Locate the cell with the specified text and output its [x, y] center coordinate. 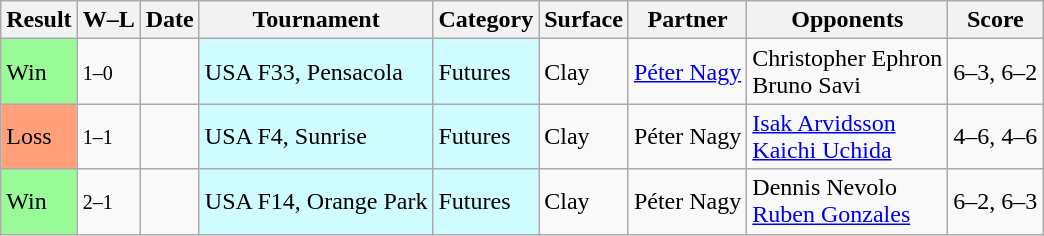
Score [996, 20]
Dennis Nevolo Ruben Gonzales [848, 202]
Category [486, 20]
Surface [584, 20]
Christopher Ephron Bruno Savi [848, 72]
2–1 [108, 202]
W–L [108, 20]
4–6, 4–6 [996, 136]
USA F14, Orange Park [316, 202]
Partner [687, 20]
6–2, 6–3 [996, 202]
USA F4, Sunrise [316, 136]
Date [170, 20]
Tournament [316, 20]
Opponents [848, 20]
USA F33, Pensacola [316, 72]
6–3, 6–2 [996, 72]
1–0 [108, 72]
Result [39, 20]
Loss [39, 136]
1–1 [108, 136]
Isak Arvidsson Kaichi Uchida [848, 136]
